Output the [X, Y] coordinate of the center of the cell containing the given text.  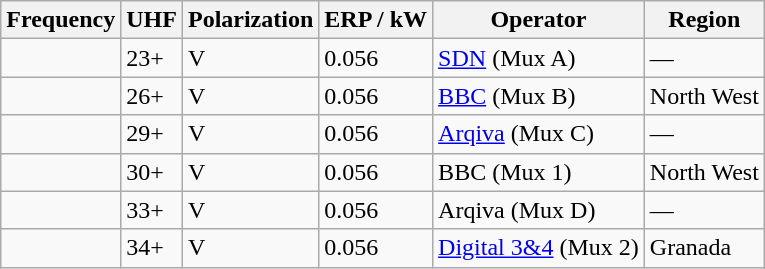
Polarization [250, 20]
SDN (Mux A) [539, 58]
26+ [152, 96]
33+ [152, 210]
ERP / kW [376, 20]
UHF [152, 20]
30+ [152, 172]
Arqiva (Mux C) [539, 134]
23+ [152, 58]
Frequency [61, 20]
Digital 3&4 (Mux 2) [539, 248]
BBC (Mux 1) [539, 172]
BBC (Mux B) [539, 96]
29+ [152, 134]
Arqiva (Mux D) [539, 210]
34+ [152, 248]
Operator [539, 20]
Region [704, 20]
Granada [704, 248]
